Pinpoint the cell where the given text exists, returning its (x, y) midpoint coordinate. 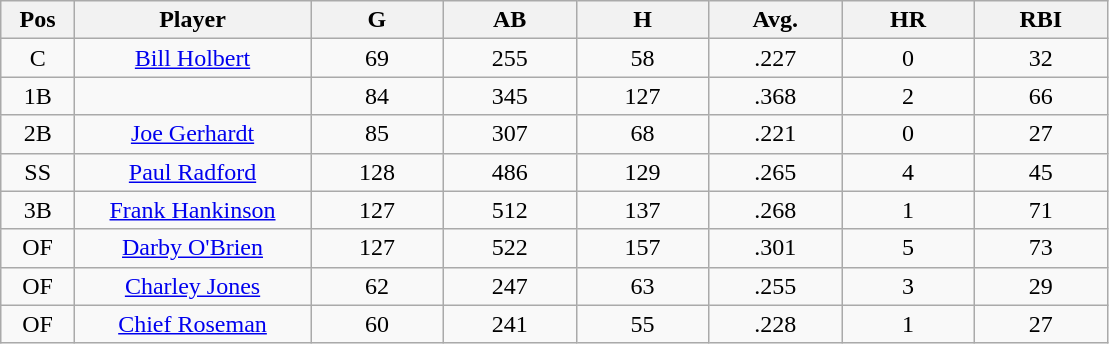
Avg. (776, 20)
62 (378, 286)
69 (378, 58)
45 (1040, 172)
345 (510, 96)
.268 (776, 210)
60 (378, 324)
Chief Roseman (193, 324)
66 (1040, 96)
522 (510, 248)
247 (510, 286)
Pos (38, 20)
G (378, 20)
AB (510, 20)
2B (38, 134)
58 (642, 58)
157 (642, 248)
85 (378, 134)
Player (193, 20)
32 (1040, 58)
512 (510, 210)
29 (1040, 286)
307 (510, 134)
2 (908, 96)
5 (908, 248)
137 (642, 210)
Bill Holbert (193, 58)
Frank Hankinson (193, 210)
71 (1040, 210)
255 (510, 58)
128 (378, 172)
.265 (776, 172)
.255 (776, 286)
4 (908, 172)
3B (38, 210)
Joe Gerhardt (193, 134)
.228 (776, 324)
Charley Jones (193, 286)
.227 (776, 58)
Darby O'Brien (193, 248)
1B (38, 96)
SS (38, 172)
3 (908, 286)
Paul Radford (193, 172)
.368 (776, 96)
.301 (776, 248)
C (38, 58)
73 (1040, 248)
55 (642, 324)
129 (642, 172)
486 (510, 172)
68 (642, 134)
84 (378, 96)
63 (642, 286)
RBI (1040, 20)
241 (510, 324)
H (642, 20)
.221 (776, 134)
HR (908, 20)
